Return the [x, y] coordinate for the center point of the cell that contains the specified text.  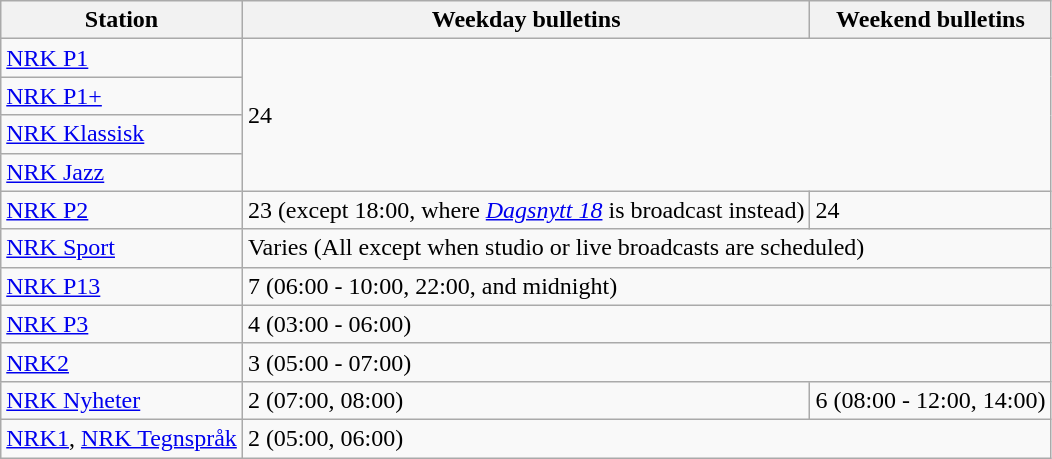
NRK2 [122, 362]
3 (05:00 - 07:00) [646, 362]
NRK P3 [122, 324]
6 (08:00 - 12:00, 14:00) [930, 400]
NRK1, NRK Tegnspråk [122, 438]
2 (05:00, 06:00) [646, 438]
Station [122, 20]
2 (07:00, 08:00) [526, 400]
Weekday bulletins [526, 20]
NRK Nyheter [122, 400]
NRK Sport [122, 248]
4 (03:00 - 06:00) [646, 324]
NRK P13 [122, 286]
NRK P1+ [122, 96]
NRK P2 [122, 210]
NRK P1 [122, 58]
Varies (All except when studio or live broadcasts are scheduled) [646, 248]
Weekend bulletins [930, 20]
23 (except 18:00, where Dagsnytt 18 is broadcast instead) [526, 210]
NRK Jazz [122, 172]
NRK Klassisk [122, 134]
7 (06:00 - 10:00, 22:00, and midnight) [646, 286]
